Scan for the cell matching the given text and deliver its (X, Y) coordinate at center. 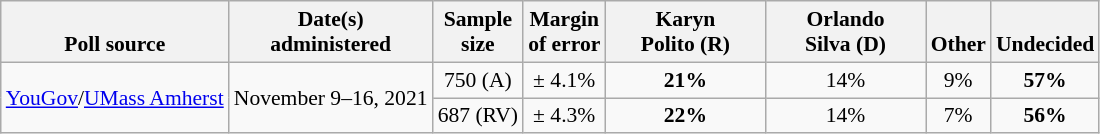
Poll source (115, 32)
Undecided (1045, 32)
750 (A) (478, 80)
57% (1045, 80)
22% (685, 116)
Marginof error (564, 32)
YouGov/UMass Amherst (115, 98)
Date(s)administered (331, 32)
9% (958, 80)
7% (958, 116)
± 4.3% (564, 116)
KarynPolito (R) (685, 32)
56% (1045, 116)
Other (958, 32)
± 4.1% (564, 80)
OrlandoSilva (D) (845, 32)
Samplesize (478, 32)
687 (RV) (478, 116)
November 9–16, 2021 (331, 98)
21% (685, 80)
